Detect which cell encompasses the target text, then output its [x, y] center coordinate. 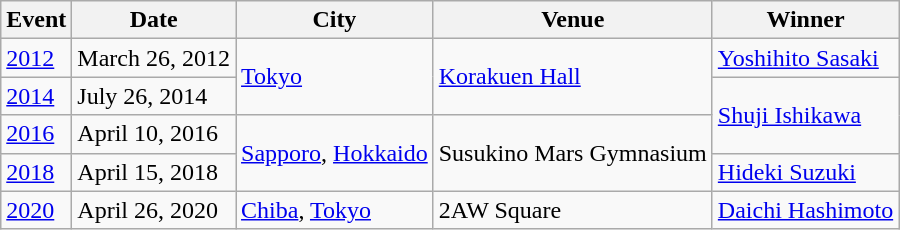
April 10, 2016 [154, 134]
March 26, 2012 [154, 58]
2020 [36, 210]
2AW Square [572, 210]
Shuji Ishikawa [805, 115]
April 26, 2020 [154, 210]
Chiba, Tokyo [335, 210]
Event [36, 20]
Susukino Mars Gymnasium [572, 153]
Venue [572, 20]
2014 [36, 96]
Daichi Hashimoto [805, 210]
Korakuen Hall [572, 77]
Sapporo, Hokkaido [335, 153]
Yoshihito Sasaki [805, 58]
Hideki Suzuki [805, 172]
2018 [36, 172]
April 15, 2018 [154, 172]
Tokyo [335, 77]
2012 [36, 58]
July 26, 2014 [154, 96]
Date [154, 20]
City [335, 20]
2016 [36, 134]
Winner [805, 20]
